Output the [x, y] coordinate of the center of the cell containing the given text.  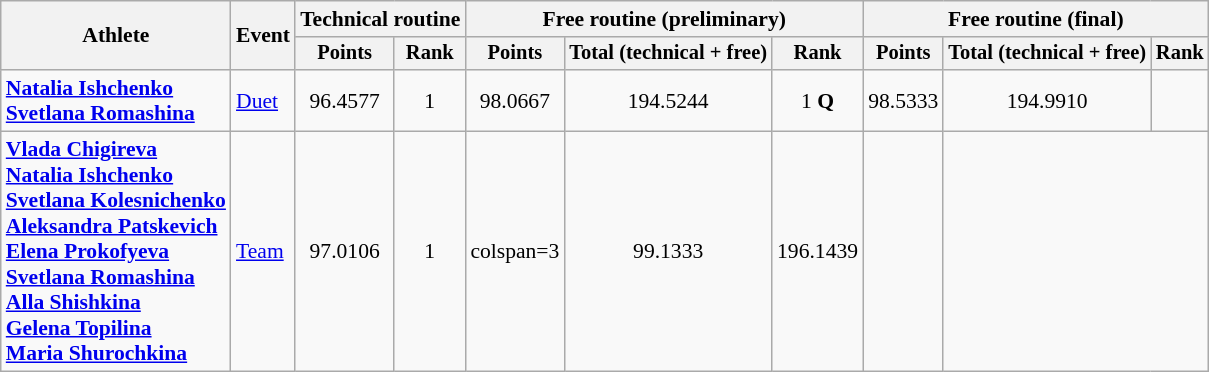
196.1439 [818, 252]
Technical routine [380, 19]
Athlete [116, 36]
96.4577 [344, 100]
99.1333 [668, 252]
Natalia IshchenkoSvetlana Romashina [116, 100]
Duet [263, 100]
Free routine (preliminary) [664, 19]
Event [263, 36]
194.9910 [1047, 100]
97.0106 [344, 252]
Free routine (final) [1036, 19]
colspan=3 [514, 252]
194.5244 [668, 100]
1 Q [818, 100]
98.5333 [903, 100]
98.0667 [514, 100]
Team [263, 252]
